For the text-containing cell, return its midpoint in (x, y) coordinate format. 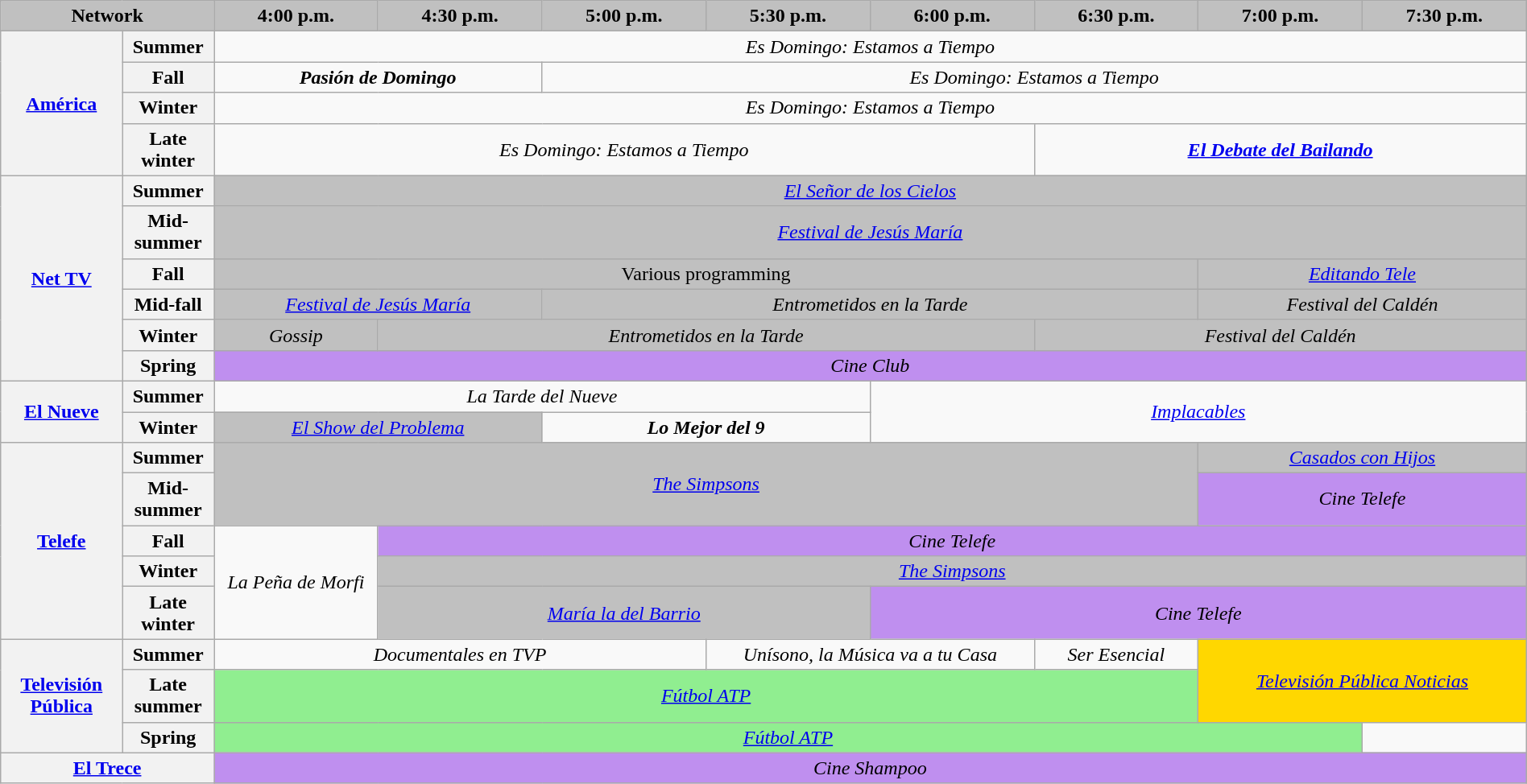
América (61, 103)
4:00 p.m. (296, 16)
El Debate del Bailando (1281, 150)
6:00 p.m. (952, 16)
María la del Barrio (623, 613)
7:00 p.m. (1281, 16)
Cine Shampoo (871, 768)
Implacables (1198, 411)
Gossip (296, 335)
La Tarde del Nueve (543, 396)
El Señor de los Cielos (871, 191)
6:30 p.m. (1116, 16)
4:30 p.m. (460, 16)
El Show del Problema (379, 427)
El Nueve (61, 411)
5:30 p.m. (788, 16)
El Trece (108, 768)
Telefe (61, 541)
Net TV (61, 279)
La Peña de Morfi (296, 583)
Cine Club (871, 365)
Ser Esencial (1116, 654)
Televisión Pública (61, 695)
Lo Mejor del 9 (706, 427)
Pasión de Domingo (379, 77)
Mid-fall (168, 304)
Various programming (706, 274)
Casados con Hijos (1363, 458)
Televisión Pública Noticias (1363, 681)
Documentales en TVP (461, 654)
7:30 p.m. (1444, 16)
Network (108, 16)
Editando Tele (1363, 274)
5:00 p.m. (624, 16)
Late summer (168, 695)
Unísono, la Música va a tu Casa (870, 654)
